Capture the cell that displays the provided text and extract its [x, y] central coordinate. 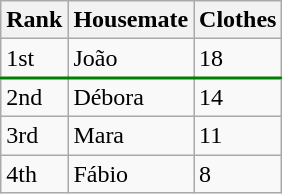
18 [238, 58]
11 [238, 135]
14 [238, 98]
João [131, 58]
Rank [34, 20]
3rd [34, 135]
1st [34, 58]
8 [238, 173]
Clothes [238, 20]
Housemate [131, 20]
Fábio [131, 173]
Mara [131, 135]
Débora [131, 98]
2nd [34, 98]
4th [34, 173]
